Find where the given text appears and provide that cell's center as (X, Y) coordinate. 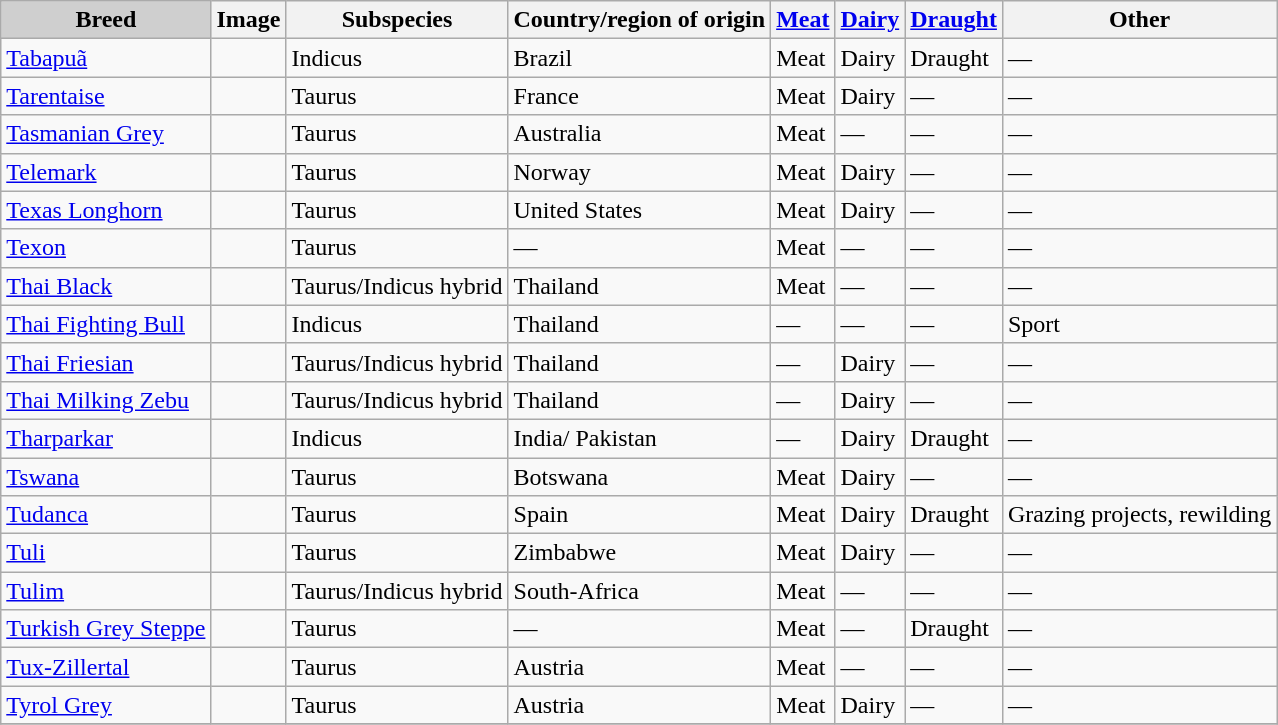
Breed (106, 20)
Tswana (106, 477)
Tasmanian Grey (106, 134)
Thai Milking Zebu (106, 400)
Botswana (640, 477)
Brazil (640, 58)
Thai Friesian (106, 362)
Subspecies (397, 20)
Zimbabwe (640, 553)
Turkish Grey Steppe (106, 629)
Other (1139, 20)
Tharparkar (106, 438)
Tux-Zillertal (106, 667)
Telemark (106, 172)
Thai Black (106, 286)
South-Africa (640, 591)
Image (248, 20)
Country/region of origin (640, 20)
Spain (640, 515)
Sport (1139, 324)
Thai Fighting Bull (106, 324)
Australia (640, 134)
Tuli (106, 553)
Grazing projects, rewilding (1139, 515)
Norway (640, 172)
Tudanca (106, 515)
Texas Longhorn (106, 210)
Tabapuã (106, 58)
Tyrol Grey (106, 705)
France (640, 96)
Tarentaise (106, 96)
United States (640, 210)
Texon (106, 248)
India/ Pakistan (640, 438)
Tulim (106, 591)
